Pinpoint the cell where the given text exists, returning its (x, y) midpoint coordinate. 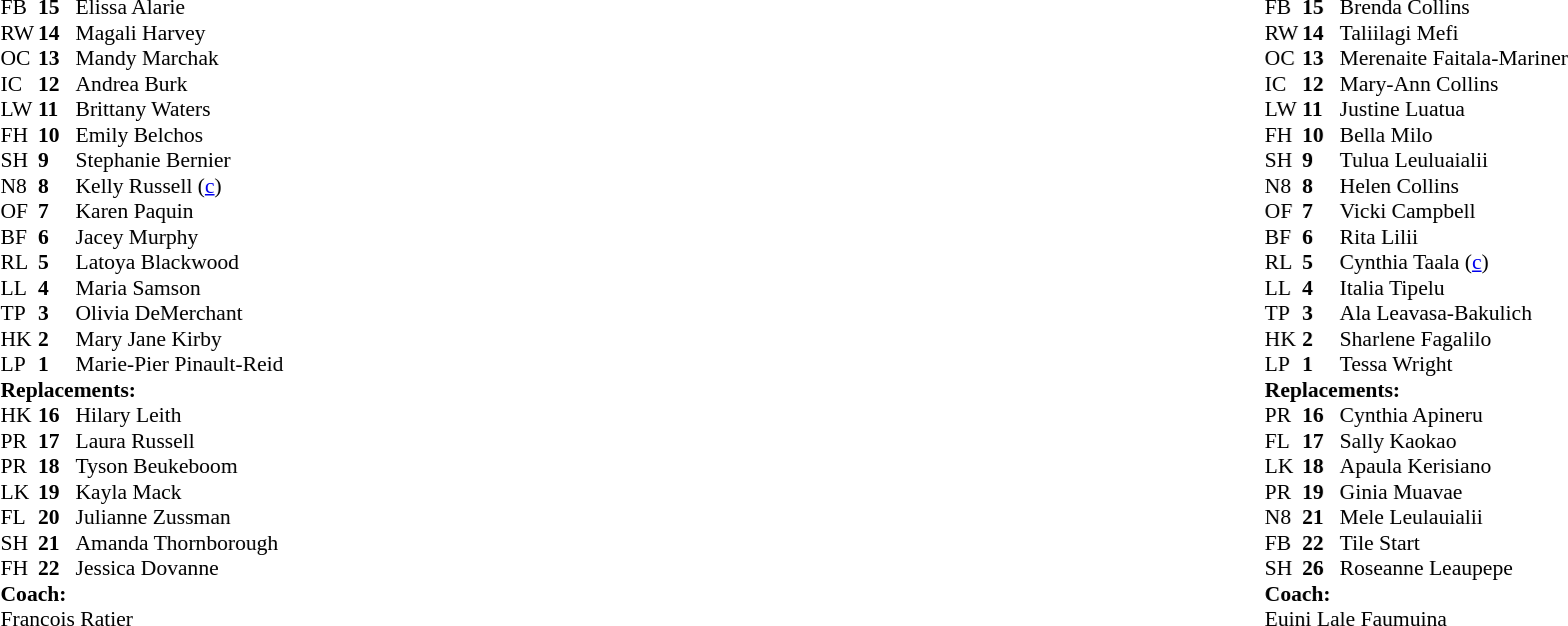
Magali Harvey (180, 33)
Merenaite Faitala-Mariner (1454, 59)
Apaula Kerisiano (1454, 467)
Kelly Russell (c) (180, 186)
FB (1284, 543)
Maria Samson (180, 288)
Mele Leulauialii (1454, 517)
Helen Collins (1454, 186)
Marie-Pier Pinault-Reid (180, 365)
Italia Tipelu (1454, 288)
Cynthia Apineru (1454, 415)
Roseanne Leaupepe (1454, 569)
Latoya Blackwood (180, 263)
Brittany Waters (180, 109)
Laura Russell (180, 441)
Ala Leavasa-Bakulich (1454, 313)
Karen Paquin (180, 211)
Mary Jane Kirby (180, 339)
Vicki Campbell (1454, 211)
Julianne Zussman (180, 517)
Kayla Mack (180, 492)
Hilary Leith (180, 415)
Tyson Beukeboom (180, 467)
Ginia Muavae (1454, 492)
Sharlene Fagalilo (1454, 339)
Justine Luatua (1454, 109)
Sally Kaokao (1454, 441)
Mandy Marchak (180, 59)
Tulua Leuluaialii (1454, 161)
Olivia DeMerchant (180, 313)
20 (57, 517)
26 (1321, 569)
Tessa Wright (1454, 365)
Mary-Ann Collins (1454, 84)
Cynthia Taala (c) (1454, 263)
Jacey Murphy (180, 237)
Stephanie Bernier (180, 161)
Emily Belchos (180, 135)
Andrea Burk (180, 84)
Amanda Thornborough (180, 543)
Tile Start (1454, 543)
Jessica Dovanne (180, 569)
Taliilagi Mefi (1454, 33)
Rita Lilii (1454, 237)
Bella Milo (1454, 135)
